Pinpoint the cell where the given text exists, returning its (X, Y) midpoint coordinate. 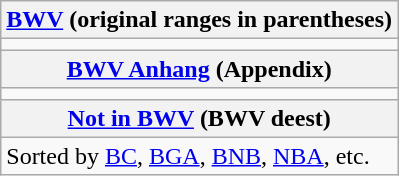
BWV (original ranges in parentheses) (200, 20)
Not in BWV (BWV deest) (200, 118)
BWV Anhang (Appendix) (200, 69)
Sorted by BC, BGA, BNB, NBA, etc. (200, 156)
